Return the (x, y) coordinate for the center point of the cell that contains the specified text.  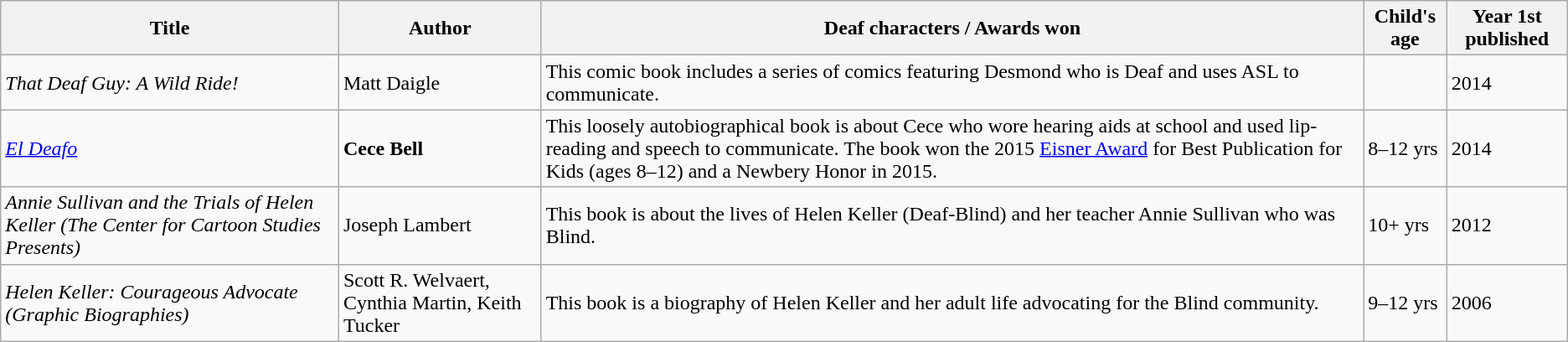
2012 (1507, 225)
That Deaf Guy: A Wild Ride! (170, 82)
El Deafo (170, 148)
Year 1st published (1507, 28)
Joseph Lambert (440, 225)
Helen Keller: Courageous Advocate (Graphic Biographies) (170, 303)
Annie Sullivan and the Trials of Helen Keller (The Center for Cartoon Studies Presents) (170, 225)
Title (170, 28)
Child's age (1406, 28)
Cece Bell (440, 148)
Matt Daigle (440, 82)
This comic book includes a series of comics featuring Desmond who is Deaf and uses ASL to communicate. (952, 82)
This book is about the lives of Helen Keller (Deaf-Blind) and her teacher Annie Sullivan who was Blind. (952, 225)
Deaf characters / Awards won (952, 28)
Scott R. Welvaert, Cynthia Martin, Keith Tucker (440, 303)
Author (440, 28)
9–12 yrs (1406, 303)
2006 (1507, 303)
This book is a biography of Helen Keller and her adult life advocating for the Blind community. (952, 303)
10+ yrs (1406, 225)
8–12 yrs (1406, 148)
